Identify which cell holds the provided text, then report its (X, Y) central coordinate. 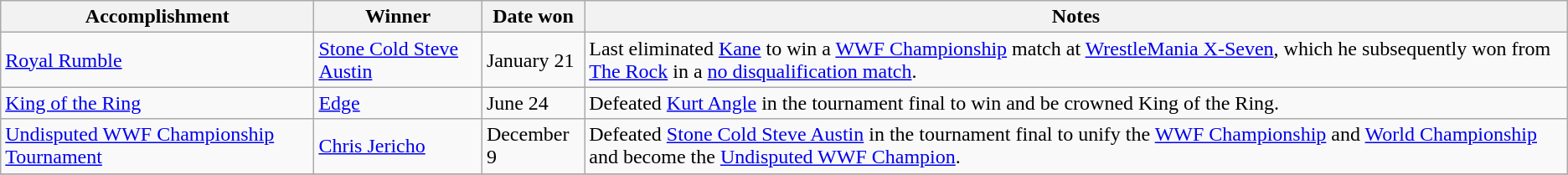
Notes (1076, 17)
Defeated Stone Cold Steve Austin in the tournament final to unify the WWF Championship and World Championship and become the Undisputed WWF Champion. (1076, 146)
Accomplishment (157, 17)
King of the Ring (157, 103)
Royal Rumble (157, 60)
Undisputed WWF Championship Tournament (157, 146)
Winner (398, 17)
December 9 (533, 146)
Chris Jericho (398, 146)
Date won (533, 17)
January 21 (533, 60)
June 24 (533, 103)
Last eliminated Kane to win a WWF Championship match at WrestleMania X-Seven, which he subsequently won from The Rock in a no disqualification match. (1076, 60)
Defeated Kurt Angle in the tournament final to win and be crowned King of the Ring. (1076, 103)
Stone Cold Steve Austin (398, 60)
Edge (398, 103)
